Find where the given text appears and provide that cell's center as (X, Y) coordinate. 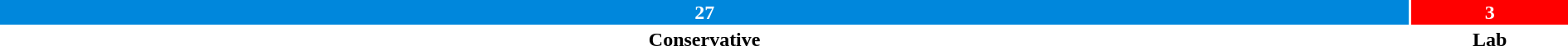
3 (1490, 12)
27 (704, 12)
